From the cell containing the given text, extract its center point as [X, Y] coordinate. 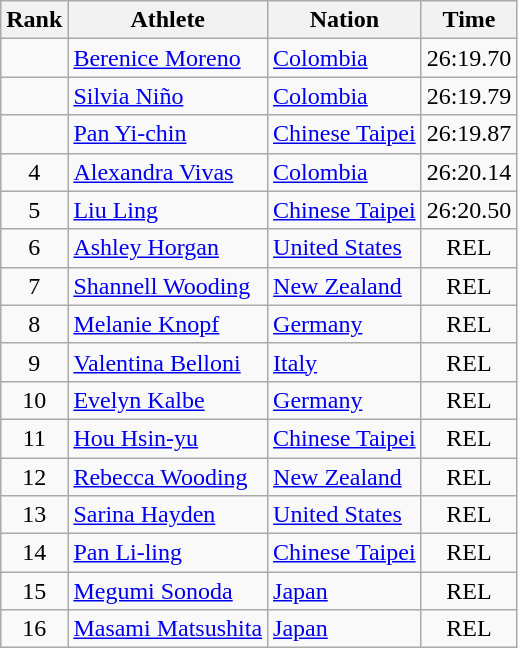
Valentina Belloni [168, 362]
7 [34, 286]
11 [34, 438]
Silvia Niño [168, 96]
26:20.50 [469, 210]
Liu Ling [168, 210]
Ashley Horgan [168, 248]
9 [34, 362]
26:19.87 [469, 134]
26:19.70 [469, 58]
Athlete [168, 20]
Italy [345, 362]
Melanie Knopf [168, 324]
5 [34, 210]
Sarina Hayden [168, 515]
26:20.14 [469, 172]
Rank [34, 20]
Hou Hsin-yu [168, 438]
15 [34, 591]
4 [34, 172]
Time [469, 20]
6 [34, 248]
8 [34, 324]
Pan Li-ling [168, 553]
Shannell Wooding [168, 286]
Pan Yi-chin [168, 134]
13 [34, 515]
Megumi Sonoda [168, 591]
16 [34, 629]
14 [34, 553]
Evelyn Kalbe [168, 400]
Masami Matsushita [168, 629]
Rebecca Wooding [168, 477]
Berenice Moreno [168, 58]
Alexandra Vivas [168, 172]
26:19.79 [469, 96]
Nation [345, 20]
12 [34, 477]
10 [34, 400]
